Capture the cell that displays the provided text and extract its [x, y] central coordinate. 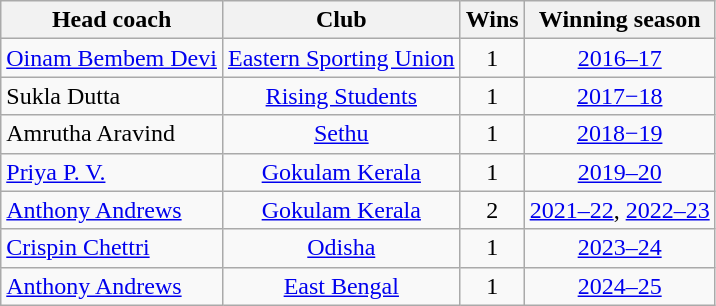
2017−18 [620, 96]
Sethu [341, 134]
Head coach [112, 20]
East Bengal [341, 286]
Wins [492, 20]
2024–25 [620, 286]
2019–20 [620, 172]
Oinam Bembem Devi [112, 58]
Eastern Sporting Union [341, 58]
2021–22, 2022–23 [620, 210]
2018−19 [620, 134]
2 [492, 210]
Rising Students [341, 96]
Winning season [620, 20]
Club [341, 20]
Sukla Dutta [112, 96]
2016–17 [620, 58]
Crispin Chettri [112, 248]
Priya P. V. [112, 172]
Amrutha Aravind [112, 134]
2023–24 [620, 248]
Odisha [341, 248]
